Determine the (x, y) coordinate at the center of the cell enclosing the given text.  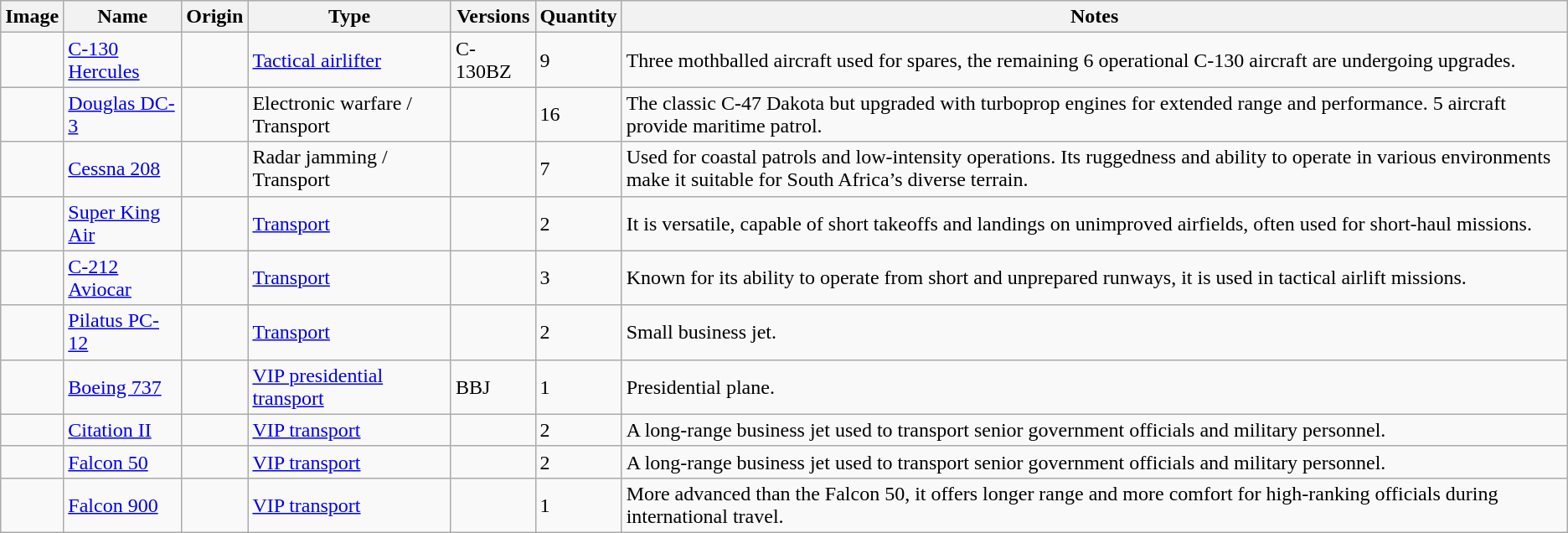
Falcon 900 (122, 505)
Name (122, 17)
9 (578, 60)
Small business jet. (1094, 332)
C-130BZ (493, 60)
Super King Air (122, 223)
Tactical airlifter (350, 60)
It is versatile, capable of short takeoffs and landings on unimproved airfields, often used for short-haul missions. (1094, 223)
Origin (214, 17)
7 (578, 169)
Falcon 50 (122, 462)
Versions (493, 17)
Radar jamming / Transport (350, 169)
The classic C-47 Dakota but upgraded with turboprop engines for extended range and performance. 5 aircraft provide maritime patrol. (1094, 114)
3 (578, 278)
Pilatus PC-12 (122, 332)
Douglas DC-3 (122, 114)
Electronic warfare / Transport (350, 114)
C-212 Aviocar (122, 278)
Three mothballed aircraft used for spares, the remaining 6 operational C-130 aircraft are undergoing upgrades. (1094, 60)
Known for its ability to operate from short and unprepared runways, it is used in tactical airlift missions. (1094, 278)
More advanced than the Falcon 50, it offers longer range and more comfort for high-ranking officials during international travel. (1094, 505)
16 (578, 114)
BBJ (493, 387)
Citation II (122, 430)
Image (32, 17)
Type (350, 17)
Cessna 208 (122, 169)
C-130 Hercules (122, 60)
VIP presidential transport (350, 387)
Boeing 737 (122, 387)
Presidential plane. (1094, 387)
Notes (1094, 17)
Quantity (578, 17)
